Capture the cell that displays the provided text and extract its (x, y) central coordinate. 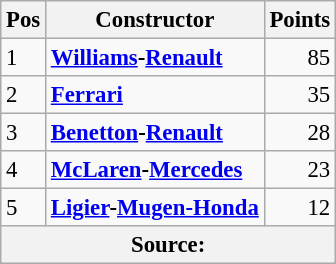
4 (24, 170)
Ligier-Mugen-Honda (156, 208)
Pos (24, 20)
28 (300, 133)
23 (300, 170)
Constructor (156, 20)
1 (24, 58)
McLaren-Mercedes (156, 170)
2 (24, 95)
5 (24, 208)
3 (24, 133)
Williams-Renault (156, 58)
Ferrari (156, 95)
12 (300, 208)
85 (300, 58)
35 (300, 95)
Points (300, 20)
Benetton-Renault (156, 133)
Source: (168, 245)
